Find where the given text appears and provide that cell's center as [X, Y] coordinate. 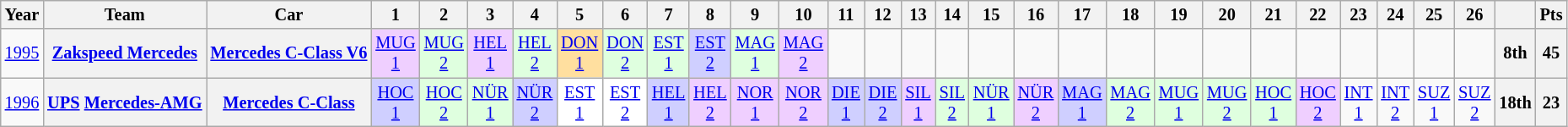
1 [395, 14]
DON1 [579, 53]
8 [710, 14]
21 [1274, 14]
Car [289, 14]
5 [579, 14]
8th [1515, 53]
Zakspeed Mercedes [125, 53]
19 [1179, 14]
Pts [1552, 14]
INT1 [1359, 102]
1996 [22, 102]
SUZ1 [1434, 102]
DIE1 [846, 102]
NOR2 [803, 102]
24 [1395, 14]
14 [952, 14]
45 [1552, 53]
18 [1130, 14]
3 [491, 14]
SIL2 [952, 102]
Team [125, 14]
20 [1226, 14]
17 [1081, 14]
UPS Mercedes-AMG [125, 102]
11 [846, 14]
12 [883, 14]
10 [803, 14]
25 [1434, 14]
13 [918, 14]
6 [625, 14]
INT2 [1395, 102]
22 [1317, 14]
18th [1515, 102]
Mercedes C-Class [289, 102]
2 [444, 14]
SUZ2 [1474, 102]
Year [22, 14]
26 [1474, 14]
SIL1 [918, 102]
NOR1 [756, 102]
9 [756, 14]
4 [535, 14]
Mercedes C-Class V6 [289, 53]
1995 [22, 53]
DON2 [625, 53]
7 [668, 14]
DIE2 [883, 102]
16 [1036, 14]
15 [992, 14]
